Scan for the cell matching the given text and deliver its [x, y] coordinate at center. 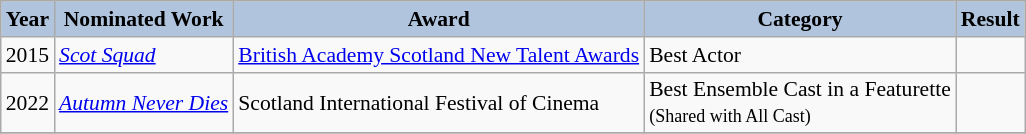
Best Ensemble Cast in a Featurette(Shared with All Cast) [800, 102]
Award [438, 19]
Year [28, 19]
Scot Squad [144, 55]
2022 [28, 102]
Nominated Work [144, 19]
British Academy Scotland New Talent Awards [438, 55]
Category [800, 19]
2015 [28, 55]
Scotland International Festival of Cinema [438, 102]
Best Actor [800, 55]
Autumn Never Dies [144, 102]
Result [990, 19]
